Locate the cell with the specified text and output its [x, y] center coordinate. 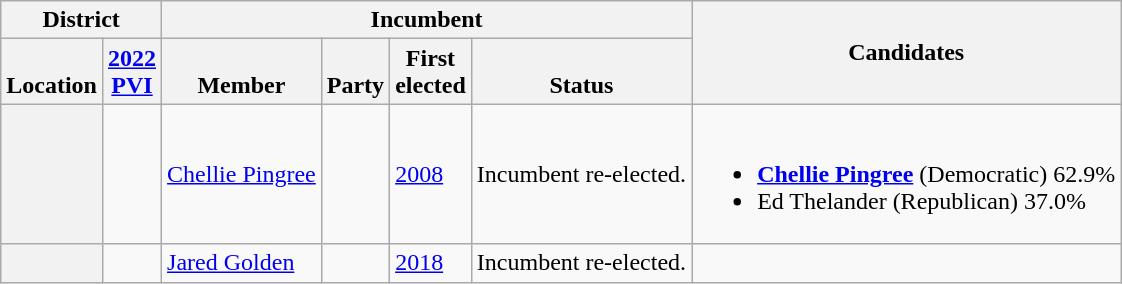
Status [581, 72]
Candidates [906, 52]
Firstelected [431, 72]
2018 [431, 263]
Jared Golden [242, 263]
Location [52, 72]
2008 [431, 174]
District [82, 20]
Party [355, 72]
Chellie Pingree [242, 174]
Incumbent [427, 20]
2022PVI [132, 72]
Chellie Pingree (Democratic) 62.9%Ed Thelander (Republican) 37.0% [906, 174]
Member [242, 72]
